Provide the [X, Y] coordinate of the cell's center where the given text is located.  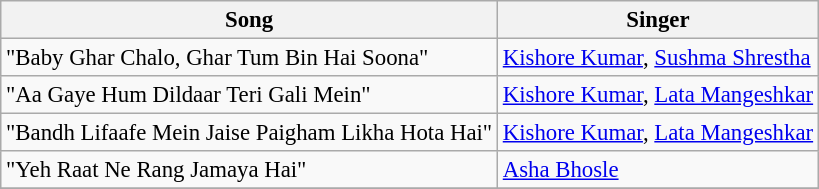
"Bandh Lifaafe Mein Jaise Paigham Likha Hota Hai" [250, 133]
"Yeh Raat Ne Rang Jamaya Hai" [250, 170]
Asha Bhosle [658, 170]
Song [250, 20]
Kishore Kumar, Sushma Shrestha [658, 58]
"Baby Ghar Chalo, Ghar Tum Bin Hai Soona" [250, 58]
"Aa Gaye Hum Dildaar Teri Gali Mein" [250, 95]
Singer [658, 20]
